Return the [X, Y] coordinate for the center point of the cell that contains the specified text.  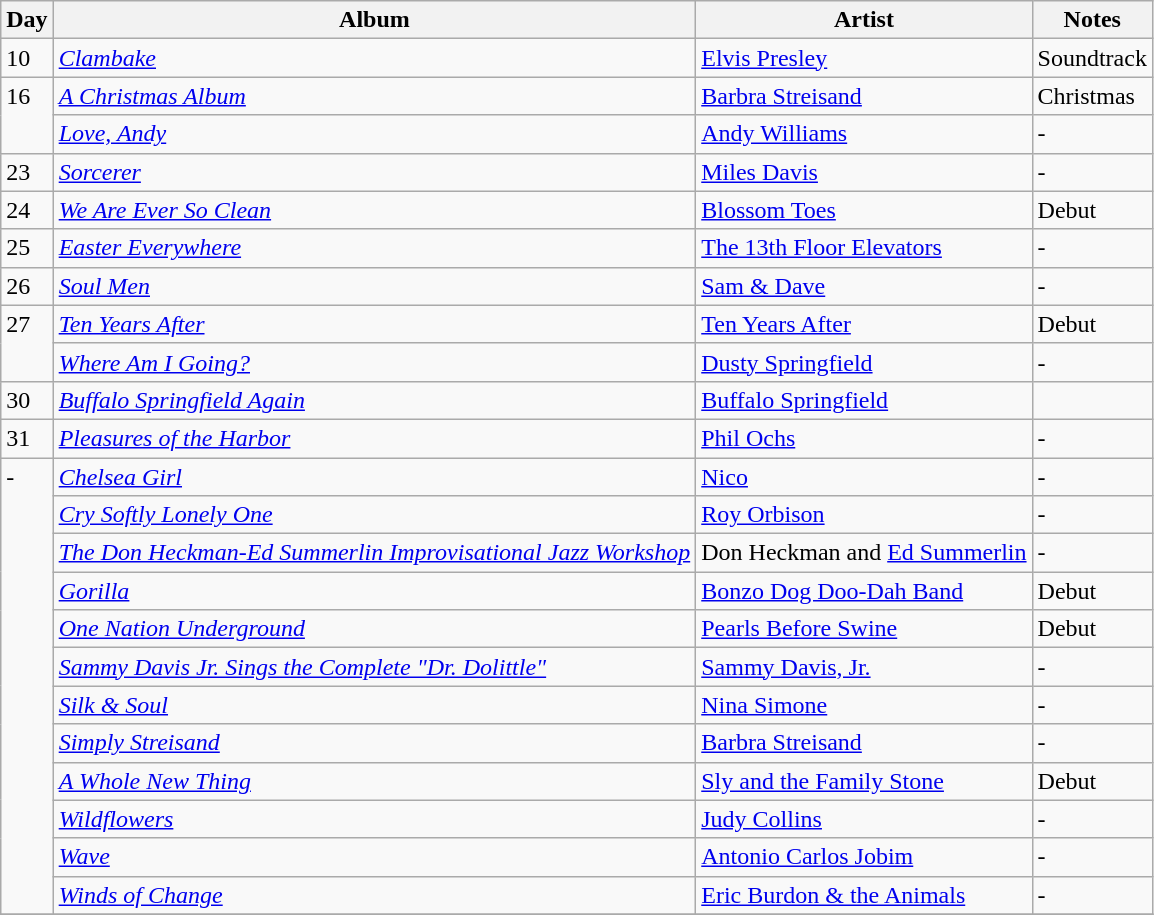
A Whole New Thing [374, 781]
Sammy Davis Jr. Sings the Complete "Dr. Dolittle" [374, 667]
Wildflowers [374, 819]
Pleasures of the Harbor [374, 438]
Winds of Change [374, 895]
Soul Men [374, 286]
Cry Softly Lonely One [374, 515]
Christmas [1092, 96]
Simply Streisand [374, 743]
Sorcerer [374, 172]
10 [27, 58]
Pearls Before Swine [864, 629]
Roy Orbison [864, 515]
Sammy Davis, Jr. [864, 667]
Antonio Carlos Jobim [864, 857]
Nico [864, 477]
Silk & Soul [374, 705]
Easter Everywhere [374, 248]
The Don Heckman-Ed Summerlin Improvisational Jazz Workshop [374, 553]
23 [27, 172]
Where Am I Going? [374, 362]
Clambake [374, 58]
25 [27, 248]
26 [27, 286]
We Are Ever So Clean [374, 210]
Artist [864, 20]
Phil Ochs [864, 438]
Don Heckman and Ed Summerlin [864, 553]
Album [374, 20]
A Christmas Album [374, 96]
One Nation Underground [374, 629]
Buffalo Springfield [864, 400]
30 [27, 400]
Dusty Springfield [864, 362]
Judy Collins [864, 819]
Buffalo Springfield Again [374, 400]
Love, Andy [374, 134]
Miles Davis [864, 172]
31 [27, 438]
Sly and the Family Stone [864, 781]
Soundtrack [1092, 58]
27 [27, 343]
Wave [374, 857]
Sam & Dave [864, 286]
16 [27, 115]
The 13th Floor Elevators [864, 248]
Andy Williams [864, 134]
Blossom Toes [864, 210]
Bonzo Dog Doo-Dah Band [864, 591]
24 [27, 210]
Notes [1092, 20]
Day [27, 20]
Chelsea Girl [374, 477]
Eric Burdon & the Animals [864, 895]
Gorilla [374, 591]
Elvis Presley [864, 58]
Nina Simone [864, 705]
